Provide the (x, y) coordinate of the cell's center where the given text is located.  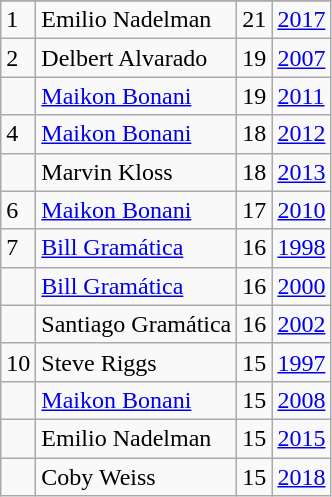
Marvin Kloss (136, 172)
7 (18, 248)
Coby Weiss (136, 477)
2013 (302, 172)
Delbert Alvarado (136, 58)
2008 (302, 400)
2011 (302, 96)
2017 (302, 20)
2000 (302, 286)
Santiago Gramática (136, 324)
2 (18, 58)
2015 (302, 438)
1997 (302, 362)
2007 (302, 58)
21 (254, 20)
2012 (302, 134)
2018 (302, 477)
2002 (302, 324)
17 (254, 210)
2010 (302, 210)
1998 (302, 248)
Steve Riggs (136, 362)
1 (18, 20)
10 (18, 362)
4 (18, 134)
6 (18, 210)
